Identify which cell holds the provided text, then report its [x, y] central coordinate. 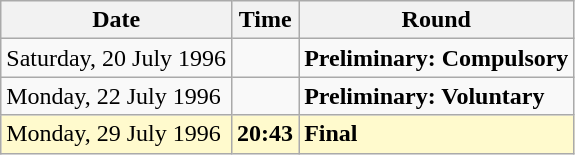
Date [116, 20]
Monday, 29 July 1996 [116, 134]
Saturday, 20 July 1996 [116, 58]
20:43 [266, 134]
Time [266, 20]
Final [436, 134]
Round [436, 20]
Preliminary: Compulsory [436, 58]
Monday, 22 July 1996 [116, 96]
Preliminary: Voluntary [436, 96]
